For the text-containing cell, return its midpoint in [x, y] coordinate format. 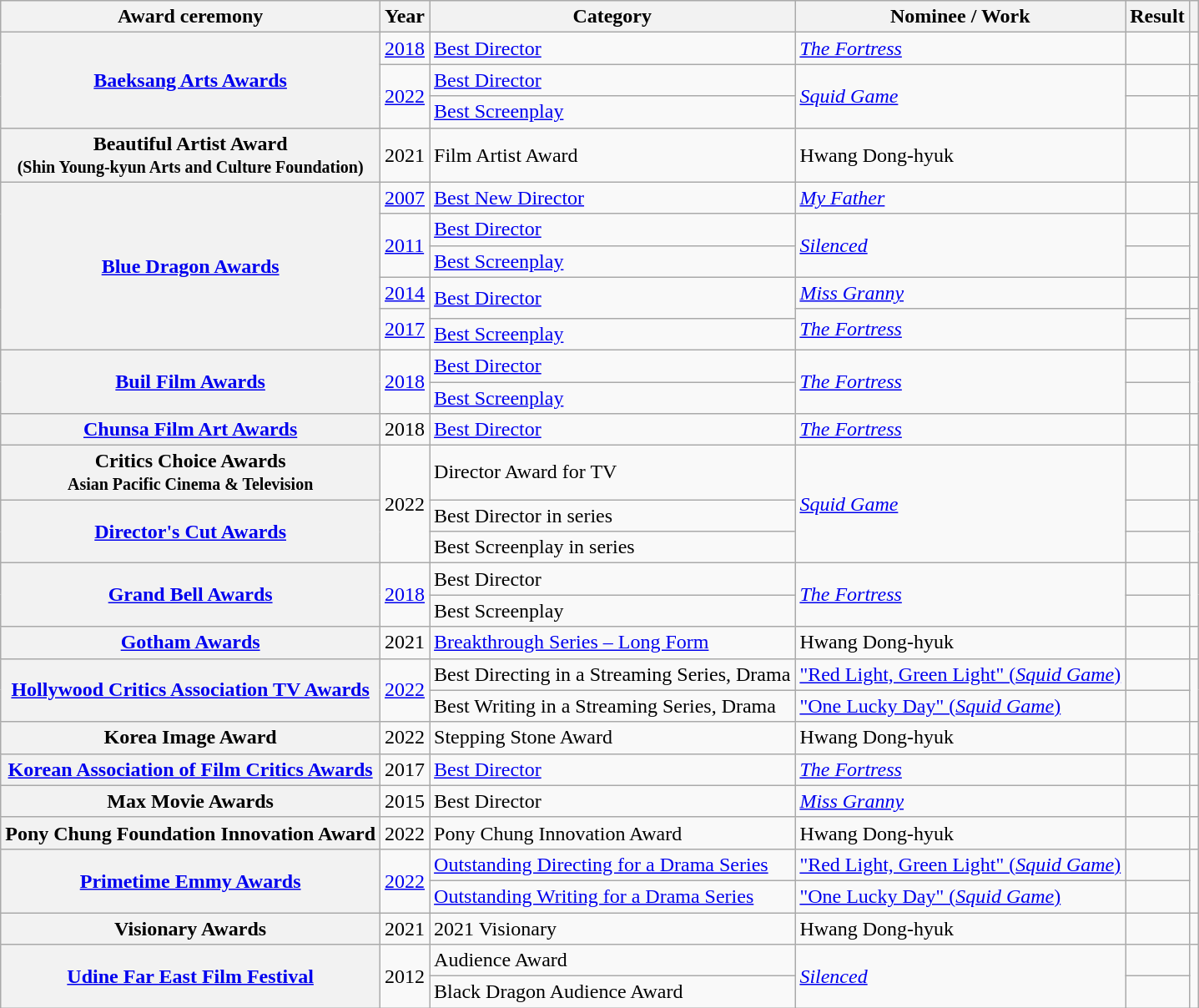
2007 [406, 198]
Grand Bell Awards [190, 595]
Baeksang Arts Awards [190, 80]
Result [1157, 17]
Korean Association of Film Critics Awards [190, 769]
Outstanding Directing for a Drama Series [612, 864]
My Father [960, 198]
Director Award for TV [612, 472]
Year [406, 17]
Breakthrough Series – Long Form [612, 643]
Audience Award [612, 960]
Pony Chung Foundation Innovation Award [190, 833]
Film Artist Award [612, 155]
Udine Far East Film Festival [190, 976]
Nominee / Work [960, 17]
Pony Chung Innovation Award [612, 833]
Best Director in series [612, 516]
2014 [406, 293]
Chunsa Film Art Awards [190, 430]
2021 Visionary [612, 929]
Best New Director [612, 198]
Korea Image Award [190, 738]
Beautiful Artist Award(Shin Young-kyun Arts and Culture Foundation) [190, 155]
Max Movie Awards [190, 801]
Category [612, 17]
Outstanding Writing for a Drama Series [612, 896]
Visionary Awards [190, 929]
Buil Film Awards [190, 381]
Gotham Awards [190, 643]
Primetime Emmy Awards [190, 880]
Best Screenplay in series [612, 547]
Hollywood Critics Association TV Awards [190, 690]
2011 [406, 245]
Award ceremony [190, 17]
Director's Cut Awards [190, 532]
Best Writing in a Streaming Series, Drama [612, 706]
Critics Choice Awards Asian Pacific Cinema & Television [190, 472]
2015 [406, 801]
Black Dragon Audience Award [612, 992]
2012 [406, 976]
Best Directing in a Streaming Series, Drama [612, 674]
Stepping Stone Award [612, 738]
Blue Dragon Awards [190, 265]
